Return (x, y) of the center of cell containing provided text 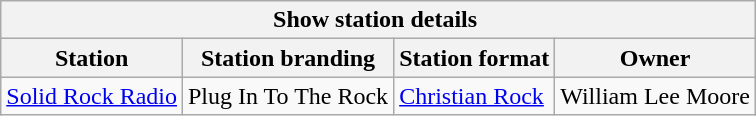
Show station details (378, 20)
Solid Rock Radio (92, 96)
Plug In To The Rock (288, 96)
Owner (656, 58)
Station format (474, 58)
Christian Rock (474, 96)
William Lee Moore (656, 96)
Station (92, 58)
Station branding (288, 58)
